Determine the [x, y] coordinate at the center of the cell enclosing the given text.  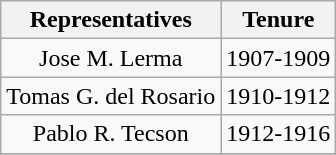
1907-1909 [278, 58]
Representatives [111, 20]
Jose M. Lerma [111, 58]
Tomas G. del Rosario [111, 96]
Pablo R. Tecson [111, 134]
Tenure [278, 20]
1910-1912 [278, 96]
1912-1916 [278, 134]
